Locate the cell with the specified text and output its (X, Y) center coordinate. 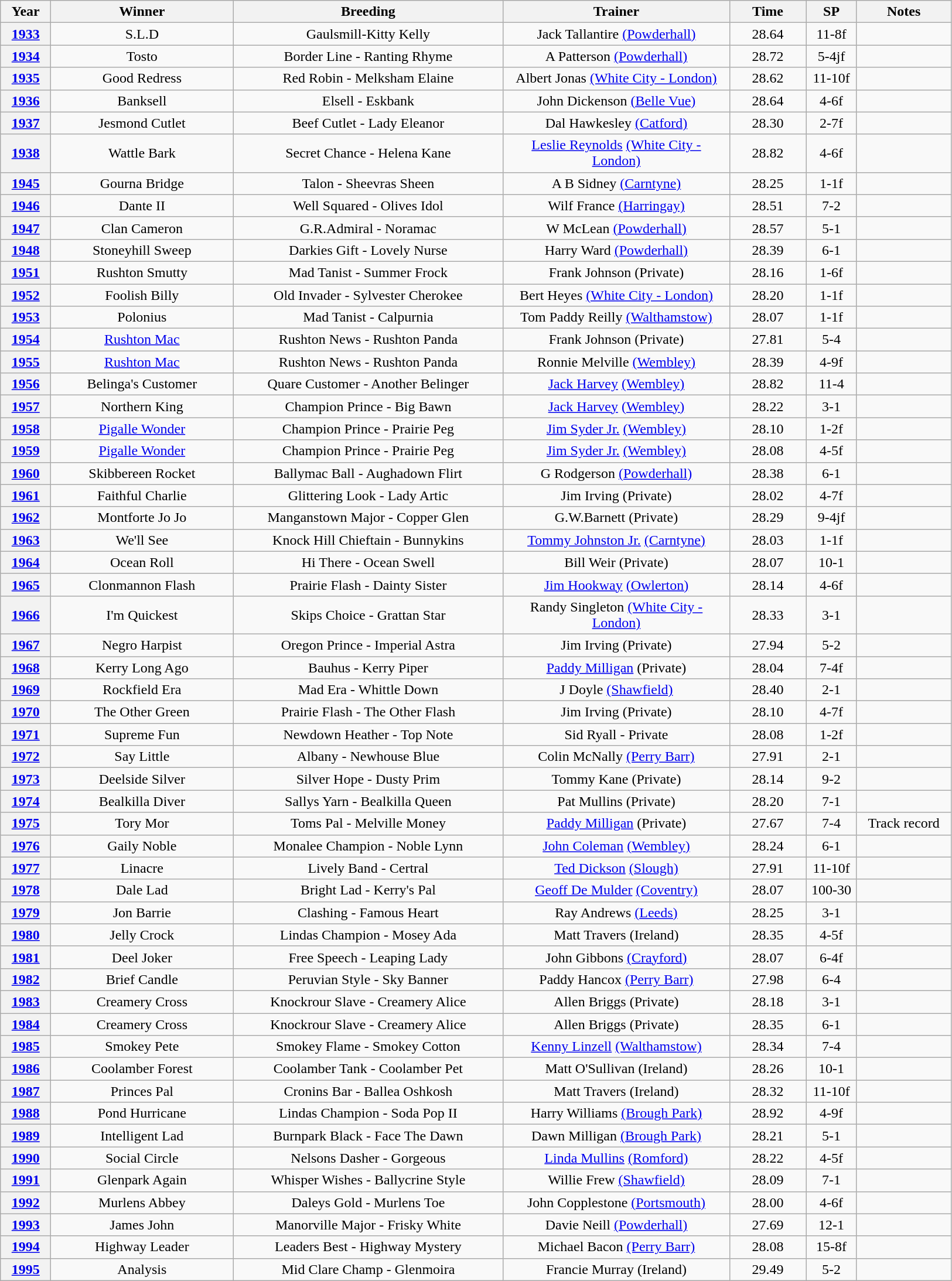
28.26 (767, 1069)
Stoneyhill Sweep (142, 250)
Notes (903, 12)
Geoff De Mulder (Coventry) (616, 890)
1965 (26, 585)
28.29 (767, 518)
1993 (26, 1225)
Leslie Reynolds (White City - London) (616, 153)
A B Sidney (Carntyne) (616, 183)
Prairie Flash - Dainty Sister (368, 585)
Bealkilla Diver (142, 801)
James John (142, 1225)
Darkies Gift - Lovely Nurse (368, 250)
John Coleman (Wembley) (616, 846)
1958 (26, 429)
Trainer (616, 12)
Bill Weir (Private) (616, 562)
Kerry Long Ago (142, 667)
1948 (26, 250)
Track record (903, 824)
John Gibbons (Crayford) (616, 957)
Belinga's Customer (142, 384)
29.49 (767, 1269)
7-4f (831, 667)
27.69 (767, 1225)
Rockfield Era (142, 690)
Old Invader - Sylvester Cherokee (368, 295)
G.W.Barnett (Private) (616, 518)
Lindas Champion - Soda Pop II (368, 1113)
Davie Neill (Powderhall) (616, 1225)
S.L.D (142, 34)
Linacre (142, 868)
Year (26, 12)
1945 (26, 183)
Glenpark Again (142, 1180)
Leaders Best - Highway Mystery (368, 1247)
Negro Harpist (142, 645)
Champion Prince - Big Bawn (368, 406)
Silver Hope - Dusty Prim (368, 779)
Wilf France (Harringay) (616, 206)
7-2 (831, 206)
Ray Andrews (Leeds) (616, 913)
1957 (26, 406)
15-8f (831, 1247)
Jim Hookway (Owlerton) (616, 585)
Secret Chance - Helena Kane (368, 153)
1982 (26, 979)
1956 (26, 384)
Jelly Crock (142, 935)
Lively Band - Certral (368, 868)
Willie Frew (Shawfield) (616, 1180)
1967 (26, 645)
1975 (26, 824)
1961 (26, 496)
Say Little (142, 757)
Ted Dickson (Slough) (616, 868)
A Patterson (Powderhall) (616, 56)
28.40 (767, 690)
Bert Heyes (White City - London) (616, 295)
Skibbereen Rocket (142, 473)
Manganstown Major - Copper Glen (368, 518)
Coolamber Forest (142, 1069)
Francie Murray (Ireland) (616, 1269)
Quare Customer - Another Belinger (368, 384)
Harry Ward (Powderhall) (616, 250)
Glittering Look - Lady Artic (368, 496)
Dal Hawkesley (Catford) (616, 123)
1981 (26, 957)
1980 (26, 935)
Princes Pal (142, 1091)
Red Robin - Melksham Elaine (368, 78)
1952 (26, 295)
1987 (26, 1091)
Tory Mor (142, 824)
28.30 (767, 123)
Intelligent Lad (142, 1136)
28.34 (767, 1047)
Winner (142, 12)
J Doyle (Shawfield) (616, 690)
1937 (26, 123)
9-2 (831, 779)
1985 (26, 1047)
5-4 (831, 340)
11-4 (831, 384)
Gourna Bridge (142, 183)
1990 (26, 1158)
100-30 (831, 890)
28.24 (767, 846)
Albany - Newhouse Blue (368, 757)
1947 (26, 228)
Supreme Fun (142, 735)
1960 (26, 473)
28.09 (767, 1180)
28.04 (767, 667)
1969 (26, 690)
Nelsons Dasher - Gorgeous (368, 1158)
1951 (26, 272)
1963 (26, 540)
1938 (26, 153)
Northern King (142, 406)
I'm Quickest (142, 615)
28.51 (767, 206)
28.02 (767, 496)
28.21 (767, 1136)
Mad Tanist - Summer Frock (368, 272)
28.00 (767, 1203)
Dawn Milligan (Brough Park) (616, 1136)
28.62 (767, 78)
Newdown Heather - Top Note (368, 735)
Skips Choice - Grattan Star (368, 615)
Clonmannon Flash (142, 585)
1983 (26, 1002)
11-8f (831, 34)
The Other Green (142, 712)
1964 (26, 562)
Smokey Pete (142, 1047)
1946 (26, 206)
1953 (26, 317)
27.67 (767, 824)
John Copplestone (Portsmouth) (616, 1203)
Jack Tallantire (Powderhall) (616, 34)
1977 (26, 868)
Highway Leader (142, 1247)
28.57 (767, 228)
Time (767, 12)
Bright Lad - Kerry's Pal (368, 890)
Oregon Prince - Imperial Astra (368, 645)
Well Squared - Olives Idol (368, 206)
Clashing - Famous Heart (368, 913)
Mid Clare Champ - Glenmoira (368, 1269)
Coolamber Tank - Coolamber Pet (368, 1069)
27.81 (767, 340)
Tom Paddy Reilly (Walthamstow) (616, 317)
28.16 (767, 272)
Pat Mullins (Private) (616, 801)
1933 (26, 34)
Jon Barrie (142, 913)
Peruvian Style - Sky Banner (368, 979)
Albert Jonas (White City - London) (616, 78)
Dale Lad (142, 890)
Gaulsmill-Kitty Kelly (368, 34)
1976 (26, 846)
1966 (26, 615)
1984 (26, 1024)
Banksell (142, 101)
Burnpark Black - Face The Dawn (368, 1136)
6-4 (831, 979)
2-7f (831, 123)
Deelside Silver (142, 779)
1994 (26, 1247)
Social Circle (142, 1158)
Jesmond Cutlet (142, 123)
Pond Hurricane (142, 1113)
Montforte Jo Jo (142, 518)
6-4f (831, 957)
Cronins Bar - Ballea Oshkosh (368, 1091)
Randy Singleton (White City - London) (616, 615)
1955 (26, 362)
1968 (26, 667)
Dante II (142, 206)
28.03 (767, 540)
12-1 (831, 1225)
1934 (26, 56)
Bauhus - Kerry Piper (368, 667)
Paddy Hancox (Perry Barr) (616, 979)
1971 (26, 735)
Foolish Billy (142, 295)
1974 (26, 801)
SP (831, 12)
Knock Hill Chieftain - Bunnykins (368, 540)
1970 (26, 712)
Free Speech - Leaping Lady (368, 957)
Mad Tanist - Calpurnia (368, 317)
Ronnie Melville (Wembley) (616, 362)
Brief Candle (142, 979)
Tosto (142, 56)
Murlens Abbey (142, 1203)
Border Line - Ranting Rhyme (368, 56)
Mad Era - Whittle Down (368, 690)
1986 (26, 1069)
G Rodgerson (Powderhall) (616, 473)
Ocean Roll (142, 562)
Smokey Flame - Smokey Cotton (368, 1047)
Hi There - Ocean Swell (368, 562)
27.94 (767, 645)
1936 (26, 101)
1962 (26, 518)
Matt O'Sullivan (Ireland) (616, 1069)
Gaily Noble (142, 846)
Ballymac Ball - Aughadown Flirt (368, 473)
1959 (26, 451)
Whisper Wishes - Ballycrine Style (368, 1180)
Manorville Major - Frisky White (368, 1225)
John Dickenson (Belle Vue) (616, 101)
1978 (26, 890)
27.98 (767, 979)
1935 (26, 78)
28.38 (767, 473)
Good Redress (142, 78)
1995 (26, 1269)
Sid Ryall - Private (616, 735)
Lindas Champion - Mosey Ada (368, 935)
1991 (26, 1180)
28.72 (767, 56)
Michael Bacon (Perry Barr) (616, 1247)
1972 (26, 757)
1979 (26, 913)
28.32 (767, 1091)
1-6f (831, 272)
28.33 (767, 615)
Sallys Yarn - Bealkilla Queen (368, 801)
1973 (26, 779)
Rushton Smutty (142, 272)
Toms Pal - Melville Money (368, 824)
Faithful Charlie (142, 496)
Tommy Kane (Private) (616, 779)
1988 (26, 1113)
Kenny Linzell (Walthamstow) (616, 1047)
Linda Mullins (Romford) (616, 1158)
Prairie Flash - The Other Flash (368, 712)
Monalee Champion - Noble Lynn (368, 846)
Talon - Sheevras Sheen (368, 183)
G.R.Admiral - Noramac (368, 228)
Analysis (142, 1269)
Beef Cutlet - Lady Eleanor (368, 123)
Tommy Johnston Jr. (Carntyne) (616, 540)
28.92 (767, 1113)
1989 (26, 1136)
1992 (26, 1203)
Colin McNally (Perry Barr) (616, 757)
Wattle Bark (142, 153)
Deel Joker (142, 957)
Harry Williams (Brough Park) (616, 1113)
Breeding (368, 12)
W McLean (Powderhall) (616, 228)
We'll See (142, 540)
1954 (26, 340)
9-4jf (831, 518)
5-4jf (831, 56)
Daleys Gold - Murlens Toe (368, 1203)
Clan Cameron (142, 228)
Elsell - Eskbank (368, 101)
28.18 (767, 1002)
Polonius (142, 317)
